Extract the [X, Y] coordinate from the center of the cell holding the provided text.  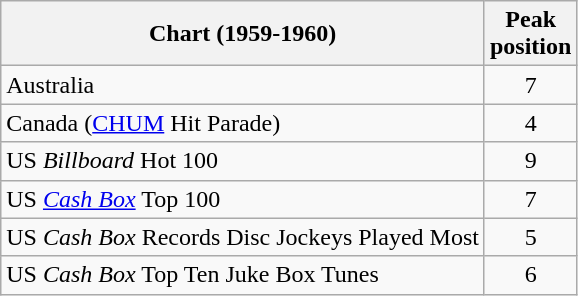
5 [530, 237]
US Billboard Hot 100 [243, 161]
Canada (CHUM Hit Parade) [243, 123]
Chart (1959-1960) [243, 34]
US Cash Box Records Disc Jockeys Played Most [243, 237]
Peakposition [530, 34]
6 [530, 275]
Australia [243, 85]
9 [530, 161]
US Cash Box Top Ten Juke Box Tunes [243, 275]
4 [530, 123]
US Cash Box Top 100 [243, 199]
